Scan for the cell matching the given text and deliver its [X, Y] coordinate at center. 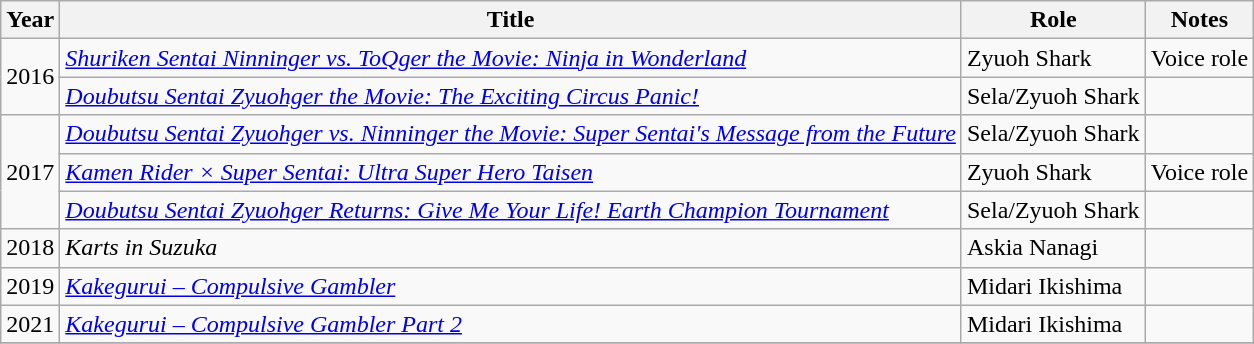
Kakegurui – Compulsive Gambler Part 2 [511, 324]
2017 [30, 172]
Kamen Rider × Super Sentai: Ultra Super Hero Taisen [511, 172]
Notes [1200, 20]
Shuriken Sentai Ninninger vs. ToQger the Movie: Ninja in Wonderland [511, 58]
Askia Nanagi [1053, 248]
Role [1053, 20]
2019 [30, 286]
Year [30, 20]
Title [511, 20]
2021 [30, 324]
Karts in Suzuka [511, 248]
2016 [30, 77]
2018 [30, 248]
Doubutsu Sentai Zyuohger Returns: Give Me Your Life! Earth Champion Tournament [511, 210]
Doubutsu Sentai Zyuohger vs. Ninninger the Movie: Super Sentai's Message from the Future [511, 134]
Doubutsu Sentai Zyuohger the Movie: The Exciting Circus Panic! [511, 96]
Kakegurui – Compulsive Gambler [511, 286]
